Return the (X, Y) coordinate for the center point of the cell that contains the specified text.  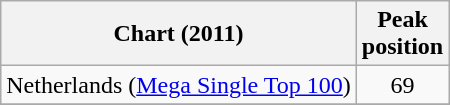
Chart (2011) (179, 34)
Netherlands (Mega Single Top 100) (179, 85)
69 (402, 85)
Peakposition (402, 34)
